For the text-containing cell, return its midpoint in [X, Y] coordinate format. 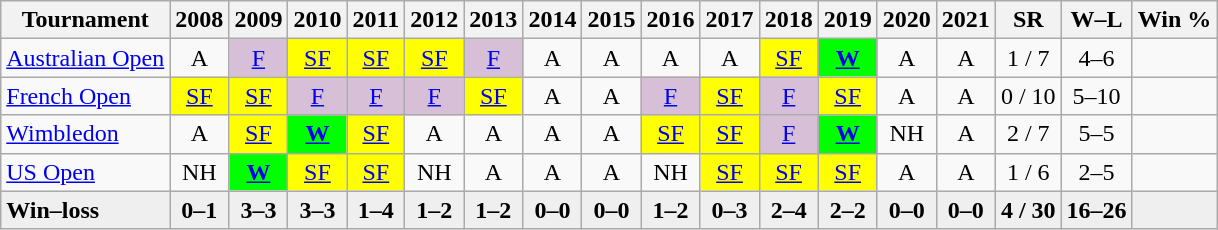
2011 [376, 20]
0–3 [730, 210]
1 / 6 [1028, 172]
2013 [494, 20]
W–L [1096, 20]
Wimbledon [86, 134]
0 / 10 [1028, 96]
5–10 [1096, 96]
2–5 [1096, 172]
2019 [848, 20]
2–2 [848, 210]
2–4 [788, 210]
SR [1028, 20]
1 / 7 [1028, 58]
Tournament [86, 20]
4–6 [1096, 58]
2017 [730, 20]
Win % [1174, 20]
2010 [318, 20]
US Open [86, 172]
French Open [86, 96]
1–4 [376, 210]
2009 [258, 20]
2016 [670, 20]
2 / 7 [1028, 134]
Win–loss [86, 210]
2018 [788, 20]
2008 [200, 20]
0–1 [200, 210]
16–26 [1096, 210]
2014 [552, 20]
2015 [612, 20]
2020 [906, 20]
4 / 30 [1028, 210]
5–5 [1096, 134]
2021 [966, 20]
Australian Open [86, 58]
2012 [434, 20]
